Locate the cell with the specified text and output its (x, y) center coordinate. 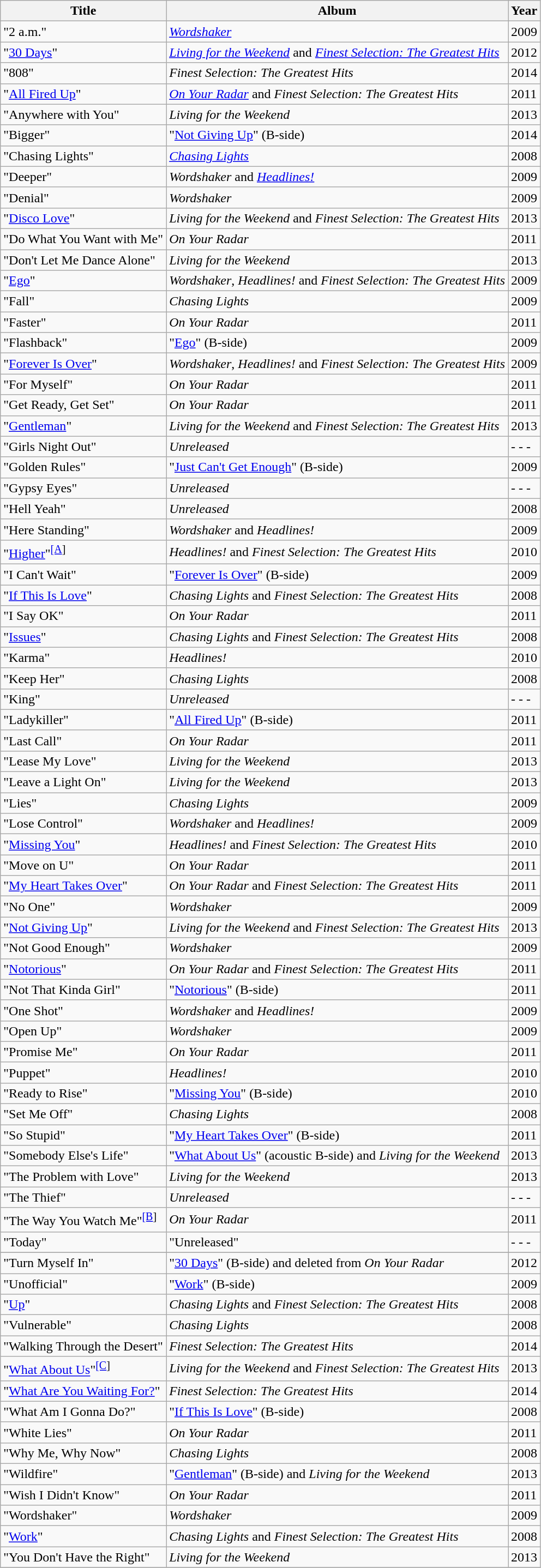
"If This Is Love" (83, 595)
"All Fired Up" (83, 94)
"Karma" (83, 658)
"30 Days" (B-side) and deleted from On Your Radar (337, 1263)
"Golden Rules" (83, 467)
"Wish I Didn't Know" (83, 1495)
"Notorious" (B-side) (337, 990)
Year (525, 11)
"Leave a Light On" (83, 782)
"Missing You" (83, 845)
"Work" (B-side) (337, 1284)
"I Can't Wait" (83, 575)
"Higher"[A] (83, 552)
"Today" (83, 1242)
"What Am I Gonna Do?" (83, 1412)
"So Stupid" (83, 1135)
"30 Days" (83, 52)
"What About Us"[C] (83, 1368)
"Not That Kinda Girl" (83, 990)
"Last Call" (83, 740)
"One Shot" (83, 1010)
"Do What You Want with Me" (83, 239)
"The Problem with Love" (83, 1177)
"My Heart Takes Over" (B-side) (337, 1135)
"Bigger" (83, 135)
"Vulnerable" (83, 1325)
"808" (83, 73)
"Forever Is Over" (B-side) (337, 575)
"Gentleman" (B-side) and Living for the Weekend (337, 1474)
"Ego" (83, 281)
"Forever Is Over" (83, 364)
"Gentleman" (83, 426)
"Missing You" (B-side) (337, 1093)
"Get Ready, Get Set" (83, 405)
"Denial" (83, 197)
"I Say OK" (83, 616)
"If This Is Love" (B-side) (337, 1412)
"Set Me Off" (83, 1114)
"For Myself" (83, 384)
"Gypsy Eyes" (83, 488)
"No One" (83, 907)
"Unofficial" (83, 1284)
"Wordshaker" (83, 1516)
"My Heart Takes Over" (83, 886)
"Deeper" (83, 177)
"You Don't Have the Right" (83, 1557)
"Girls Night Out" (83, 447)
"Wildfire" (83, 1474)
"Move on U" (83, 865)
"Ego" (B-side) (337, 343)
"Faster" (83, 322)
"Open Up" (83, 1031)
"All Fired Up" (B-side) (337, 720)
Album (337, 11)
"The Way You Watch Me"[B] (83, 1220)
"White Lies" (83, 1432)
"Not Good Enough" (83, 948)
"Just Can't Get Enough" (B-side) (337, 467)
"Chasing Lights" (83, 156)
"Unreleased" (337, 1242)
"Notorious" (83, 969)
"Lose Control" (83, 824)
"Puppet" (83, 1072)
"Flashback" (83, 343)
"Ladykiller" (83, 720)
"2 a.m." (83, 32)
"The Thief" (83, 1197)
"Turn Myself In" (83, 1263)
"Not Giving Up" (B-side) (337, 135)
"Here Standing" (83, 529)
"Promise Me" (83, 1052)
"Anywhere with You" (83, 114)
"Ready to Rise" (83, 1093)
"Somebody Else's Life" (83, 1156)
"What Are You Waiting For?" (83, 1391)
"Issues" (83, 637)
"Lies" (83, 803)
"Disco Love" (83, 218)
"Work" (83, 1536)
"Walking Through the Desert" (83, 1346)
Title (83, 11)
"What About Us" (acoustic B-side) and Living for the Weekend (337, 1156)
"Don't Let Me Dance Alone" (83, 260)
"Up" (83, 1305)
"Not Giving Up" (83, 927)
"Fall" (83, 301)
"King" (83, 699)
"Why Me, Why Now" (83, 1454)
"Keep Her" (83, 678)
"Lease My Love" (83, 761)
"Hell Yeah" (83, 509)
